Capture the cell that displays the provided text and extract its [X, Y] central coordinate. 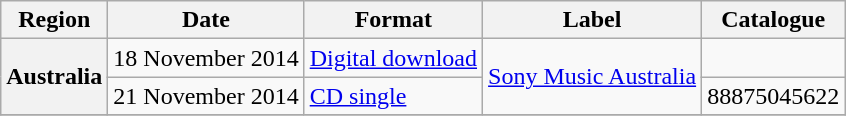
Digital download [393, 58]
Sony Music Australia [592, 77]
Australia [54, 77]
Format [393, 20]
Date [206, 20]
88875045622 [774, 96]
Catalogue [774, 20]
Region [54, 20]
18 November 2014 [206, 58]
21 November 2014 [206, 96]
Label [592, 20]
CD single [393, 96]
